Find where the given text appears and provide that cell's center as (x, y) coordinate. 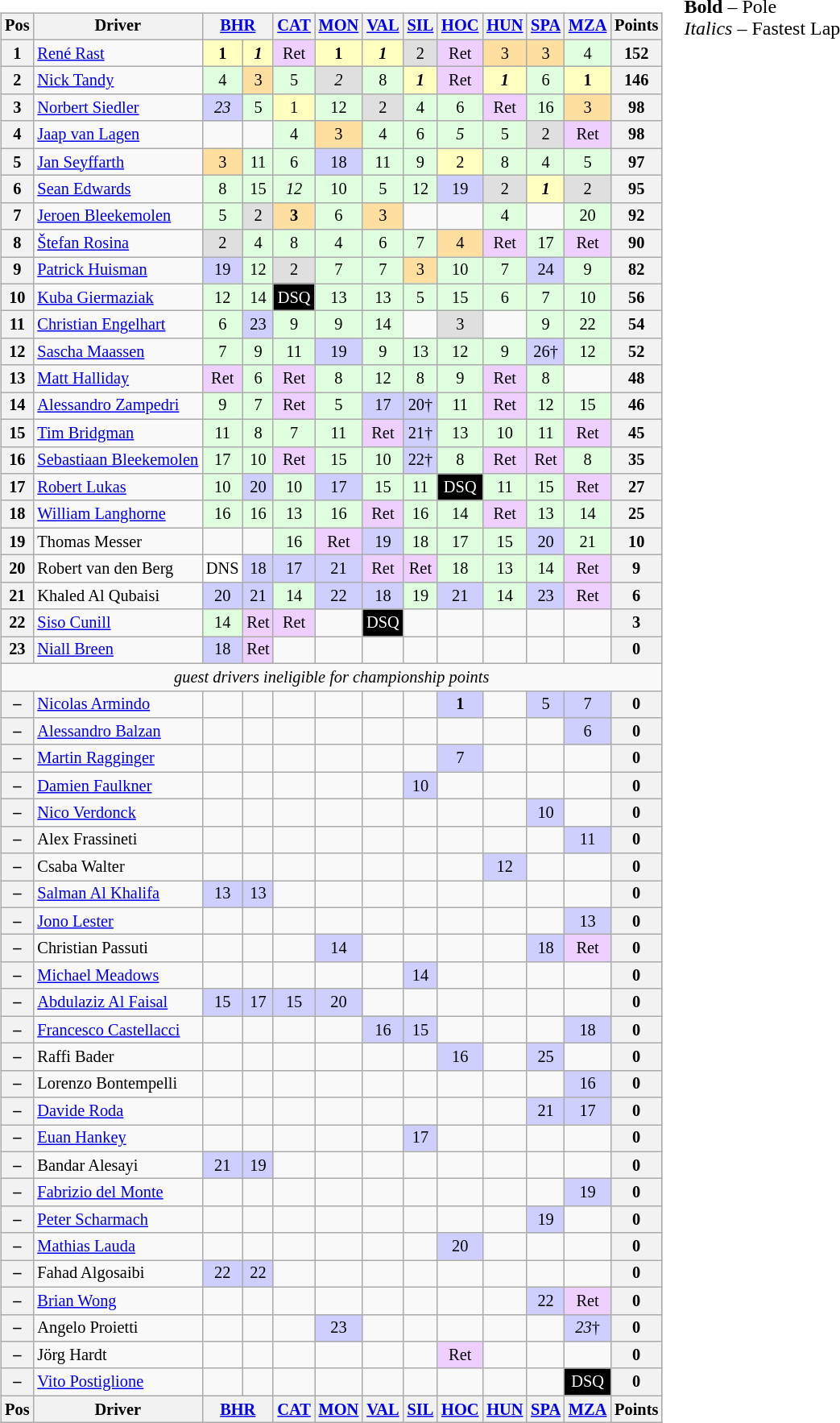
52 (636, 352)
Vito Postiglione (118, 1382)
Brian Wong (118, 1301)
Sebastiaan Bleekemolen (118, 460)
Jörg Hardt (118, 1355)
Matt Halliday (118, 379)
26† (546, 352)
Lorenzo Bontempelli (118, 1084)
Fahad Algosaibi (118, 1274)
Khaled Al Qubaisi (118, 595)
95 (636, 189)
Siso Cunill (118, 623)
Salman Al Khalifa (118, 894)
Nico Verdonck (118, 813)
Kuba Giermaziak (118, 297)
Mathias Lauda (118, 1247)
90 (636, 243)
Robert Lukas (118, 487)
48 (636, 379)
35 (636, 460)
Jan Seyffarth (118, 162)
46 (636, 406)
27 (636, 487)
22† (420, 460)
92 (636, 216)
Csaba Walter (118, 867)
Norbert Siedler (118, 108)
82 (636, 271)
Michael Meadows (118, 976)
24 (546, 271)
56 (636, 297)
Tim Bridgman (118, 433)
45 (636, 433)
Jono Lester (118, 921)
Nick Tandy (118, 81)
Štefan Rosina (118, 243)
Angelo Proietti (118, 1328)
Robert van den Berg (118, 569)
Euan Hankey (118, 1139)
Martin Ragginger (118, 758)
Abdulaziz Al Faisal (118, 1002)
DNS (222, 569)
guest drivers ineligible for championship points (332, 677)
146 (636, 81)
Jaap van Lagen (118, 135)
Jeroen Bleekemolen (118, 216)
William Langhorne (118, 514)
Sean Edwards (118, 189)
Fabrizio del Monte (118, 1193)
Alessandro Zampedri (118, 406)
Raffi Bader (118, 1057)
Nicolas Armindo (118, 704)
54 (636, 325)
21† (420, 433)
Alessandro Balzan (118, 732)
René Rast (118, 53)
Sascha Maassen (118, 352)
97 (636, 162)
Christian Engelhart (118, 325)
Damien Faulkner (118, 786)
20† (420, 406)
Patrick Huisman (118, 271)
23† (588, 1328)
Bandar Alesayi (118, 1165)
Davide Roda (118, 1111)
Niall Breen (118, 650)
152 (636, 53)
Peter Scharmach (118, 1220)
Alex Frassineti (118, 840)
Christian Passuti (118, 948)
Thomas Messer (118, 541)
Francesco Castellacci (118, 1030)
